From the cell containing the given text, extract its center point as (X, Y) coordinate. 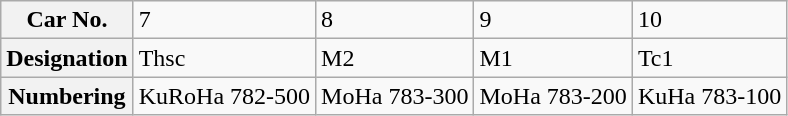
Designation (67, 58)
10 (709, 20)
Tc1 (709, 58)
Thsc (224, 58)
MoHa 783-200 (553, 96)
M2 (395, 58)
MoHa 783-300 (395, 96)
Car No. (67, 20)
9 (553, 20)
KuRoHa 782-500 (224, 96)
Numbering (67, 96)
M1 (553, 58)
8 (395, 20)
7 (224, 20)
KuHa 783-100 (709, 96)
